From the cell containing the given text, extract its center point as [X, Y] coordinate. 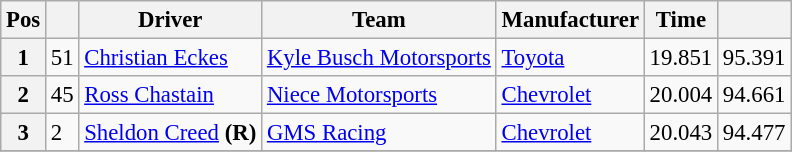
3 [24, 133]
Toyota [570, 58]
20.004 [680, 95]
Ross Chastain [170, 95]
1 [24, 58]
Pos [24, 20]
45 [62, 95]
Niece Motorsports [380, 95]
Kyle Busch Motorsports [380, 58]
Sheldon Creed (R) [170, 133]
Team [380, 20]
Manufacturer [570, 20]
GMS Racing [380, 133]
94.661 [754, 95]
Christian Eckes [170, 58]
19.851 [680, 58]
20.043 [680, 133]
95.391 [754, 58]
94.477 [754, 133]
Time [680, 20]
Driver [170, 20]
51 [62, 58]
